Capture the cell that displays the provided text and extract its [X, Y] central coordinate. 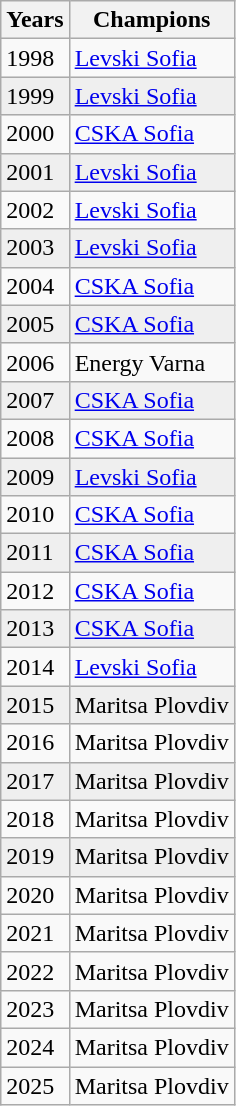
2011 [35, 553]
2004 [35, 286]
2025 [35, 1085]
2019 [35, 857]
2007 [35, 400]
2006 [35, 362]
1999 [35, 96]
2012 [35, 591]
2008 [35, 438]
2017 [35, 781]
2024 [35, 1047]
2023 [35, 1009]
2013 [35, 629]
Champions [152, 20]
2022 [35, 971]
2001 [35, 172]
2010 [35, 515]
2016 [35, 743]
2018 [35, 819]
2003 [35, 248]
2002 [35, 210]
2009 [35, 477]
Energy Varna [152, 362]
2005 [35, 324]
2000 [35, 134]
2021 [35, 933]
2020 [35, 895]
Years [35, 20]
1998 [35, 58]
2014 [35, 667]
2015 [35, 705]
